From the cell containing the given text, extract its center point as (x, y) coordinate. 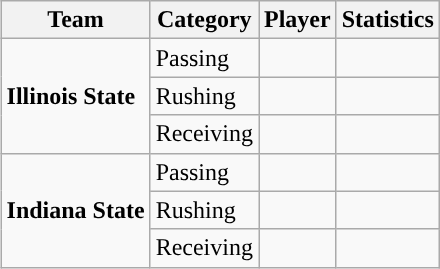
Team (76, 20)
Indiana State (76, 210)
Statistics (388, 20)
Player (297, 20)
Illinois State (76, 96)
Category (204, 20)
